Find where the given text appears and provide that cell's center as (X, Y) coordinate. 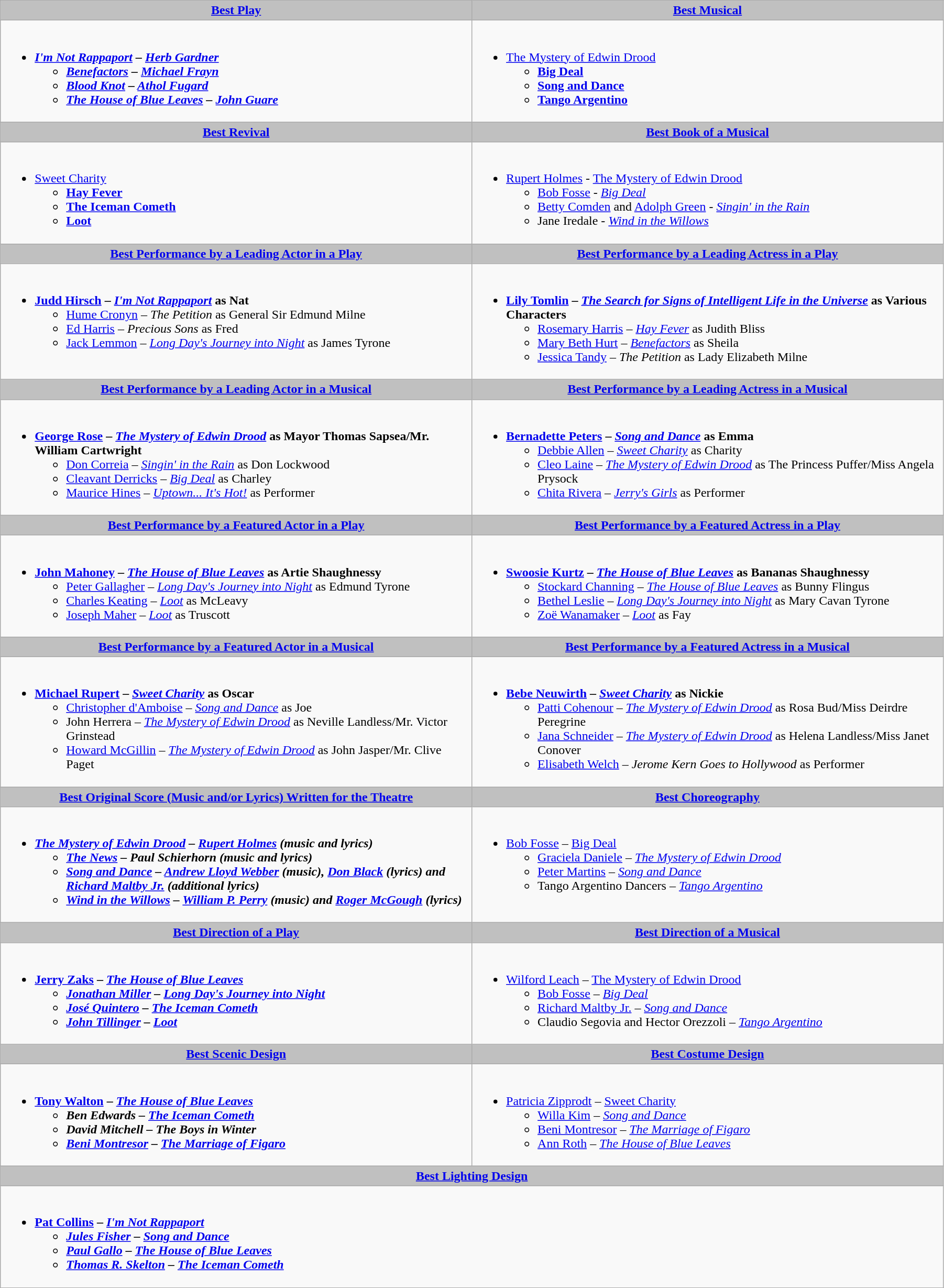
Best Direction of a Musical (708, 933)
Jerry Zaks – The House of Blue LeavesJonathan Miller – Long Day's Journey into NightJosé Quintero – The Iceman ComethJohn Tillinger – Loot (236, 994)
The Mystery of Edwin DroodBig DealSong and DanceTango Argentino (708, 71)
Best Performance by a Leading Actor in a Play (236, 254)
Best Performance by a Featured Actor in a Musical (236, 647)
Tony Walton – The House of Blue LeavesBen Edwards – The Iceman ComethDavid Mitchell – The Boys in WinterBeni Montresor – The Marriage of Figaro (236, 1115)
Best Performance by a Featured Actress in a Play (708, 525)
Best Book of a Musical (708, 132)
Best Direction of a Play (236, 933)
Best Play (236, 10)
Pat Collins – I'm Not RappaportJules Fisher – Song and DancePaul Gallo – The House of Blue LeavesThomas R. Skelton – The Iceman Cometh (472, 1237)
Best Musical (708, 10)
Best Choreography (708, 797)
Best Scenic Design (236, 1054)
Patricia Zipprodt – Sweet CharityWilla Kim – Song and DanceBeni Montresor – The Marriage of FigaroAnn Roth – The House of Blue Leaves (708, 1115)
Best Performance by a Featured Actress in a Musical (708, 647)
Best Performance by a Leading Actress in a Play (708, 254)
Best Performance by a Featured Actor in a Play (236, 525)
Rupert Holmes - The Mystery of Edwin DroodBob Fosse - Big DealBetty Comden and Adolph Green - Singin' in the RainJane Iredale - Wind in the Willows (708, 193)
Best Performance by a Leading Actor in a Musical (236, 389)
Sweet CharityHay FeverThe Iceman ComethLoot (236, 193)
Best Original Score (Music and/or Lyrics) Written for the Theatre (236, 797)
Best Lighting Design (472, 1176)
I'm Not Rappaport – Herb GardnerBenefactors – Michael FraynBlood Knot – Athol FugardThe House of Blue Leaves – John Guare (236, 71)
Bob Fosse – Big DealGraciela Daniele – The Mystery of Edwin DroodPeter Martins – Song and DanceTango Argentino Dancers – Tango Argentino (708, 865)
Best Performance by a Leading Actress in a Musical (708, 389)
Best Revival (236, 132)
Best Costume Design (708, 1054)
